Find where the given text appears and provide that cell's center as (X, Y) coordinate. 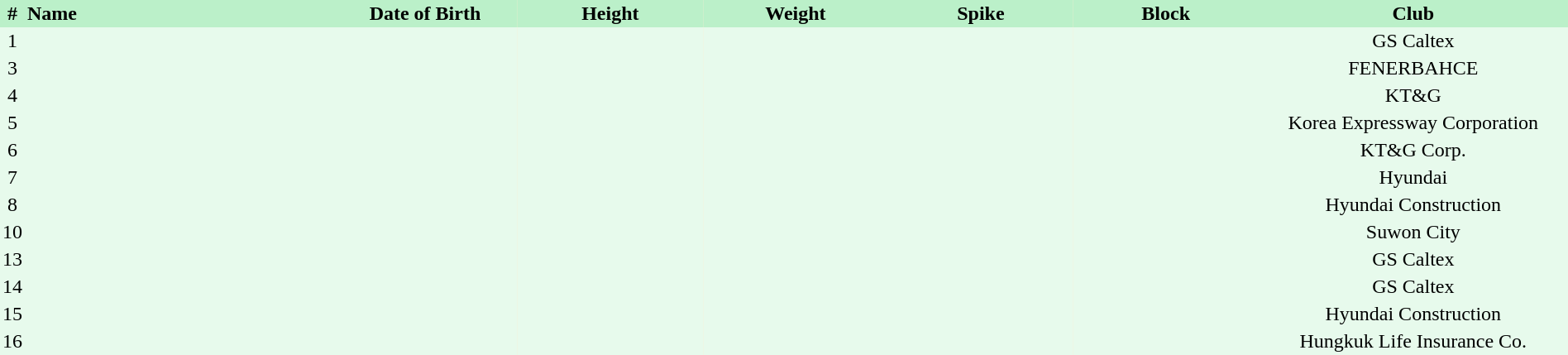
Block (1166, 13)
Club (1413, 13)
Korea Expressway Corporation (1413, 122)
14 (12, 286)
6 (12, 151)
Date of Birth (425, 13)
Weight (796, 13)
FENERBAHCE (1413, 68)
15 (12, 314)
7 (12, 177)
3 (12, 68)
Hyundai (1413, 177)
# (12, 13)
Height (610, 13)
10 (12, 232)
8 (12, 205)
KT&G (1413, 96)
1 (12, 41)
Name (179, 13)
13 (12, 260)
5 (12, 122)
Hungkuk Life Insurance Co. (1413, 341)
Suwon City (1413, 232)
4 (12, 96)
Spike (981, 13)
KT&G Corp. (1413, 151)
16 (12, 341)
